Extract the [x, y] coordinate from the center of the cell holding the provided text.  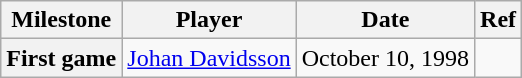
Date [385, 20]
First game [62, 58]
Milestone [62, 20]
Johan Davidsson [209, 58]
Ref [498, 20]
October 10, 1998 [385, 58]
Player [209, 20]
